Capture the cell that displays the provided text and extract its [X, Y] central coordinate. 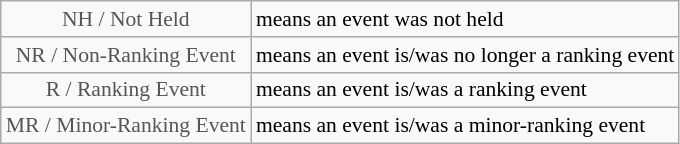
NR / Non-Ranking Event [126, 55]
means an event is/was a ranking event [466, 90]
R / Ranking Event [126, 90]
NH / Not Held [126, 19]
means an event is/was a minor-ranking event [466, 126]
means an event is/was no longer a ranking event [466, 55]
MR / Minor-Ranking Event [126, 126]
means an event was not held [466, 19]
